Search for the cell housing the specified text and yield its [X, Y] center coordinate. 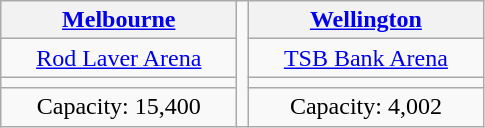
Rod Laver Arena [119, 58]
Melbourne [119, 20]
Capacity: 15,400 [119, 107]
Capacity: 4,002 [366, 107]
Wellington [366, 20]
TSB Bank Arena [366, 58]
